Search for the cell housing the specified text and yield its [x, y] center coordinate. 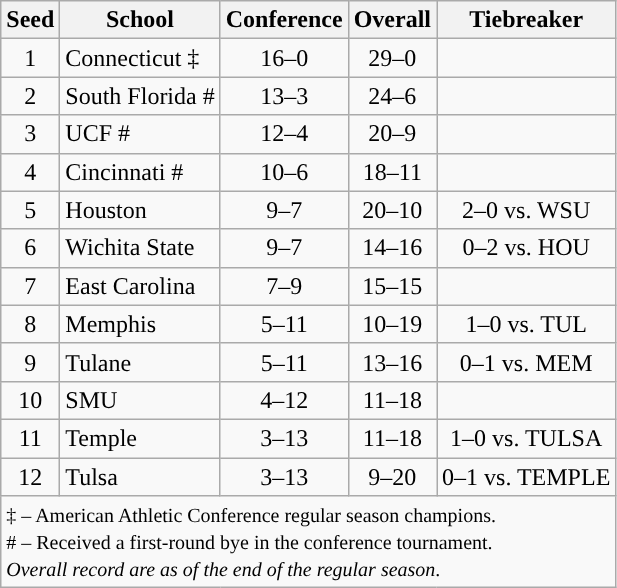
Tulane [140, 362]
UCF # [140, 134]
Memphis [140, 324]
1–0 vs. TUL [526, 324]
11 [30, 438]
1 [30, 58]
0–1 vs. MEM [526, 362]
South Florida # [140, 96]
Wichita State [140, 248]
13–16 [392, 362]
4 [30, 172]
7–9 [284, 286]
2 [30, 96]
Conference [284, 20]
14–16 [392, 248]
10–6 [284, 172]
SMU [140, 400]
13–3 [284, 96]
Tulsa [140, 477]
12 [30, 477]
24–6 [392, 96]
20–10 [392, 210]
Connecticut ‡ [140, 58]
School [140, 20]
0–2 vs. HOU [526, 248]
Temple [140, 438]
9–20 [392, 477]
2–0 vs. WSU [526, 210]
15–15 [392, 286]
Cincinnati # [140, 172]
East Carolina [140, 286]
10–19 [392, 324]
3 [30, 134]
0–1 vs. TEMPLE [526, 477]
Houston [140, 210]
16–0 [284, 58]
12–4 [284, 134]
1–0 vs. TULSA [526, 438]
Seed [30, 20]
6 [30, 248]
20–9 [392, 134]
7 [30, 286]
10 [30, 400]
18–11 [392, 172]
Tiebreaker [526, 20]
Overall [392, 20]
8 [30, 324]
9 [30, 362]
5 [30, 210]
4–12 [284, 400]
29–0 [392, 58]
